Output the (x, y) coordinate of the center of the cell containing the given text.  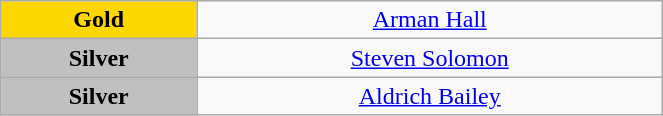
Arman Hall (430, 20)
Gold (99, 20)
Aldrich Bailey (430, 96)
Steven Solomon (430, 58)
